Extract the (X, Y) coordinate from the center of the cell holding the provided text.  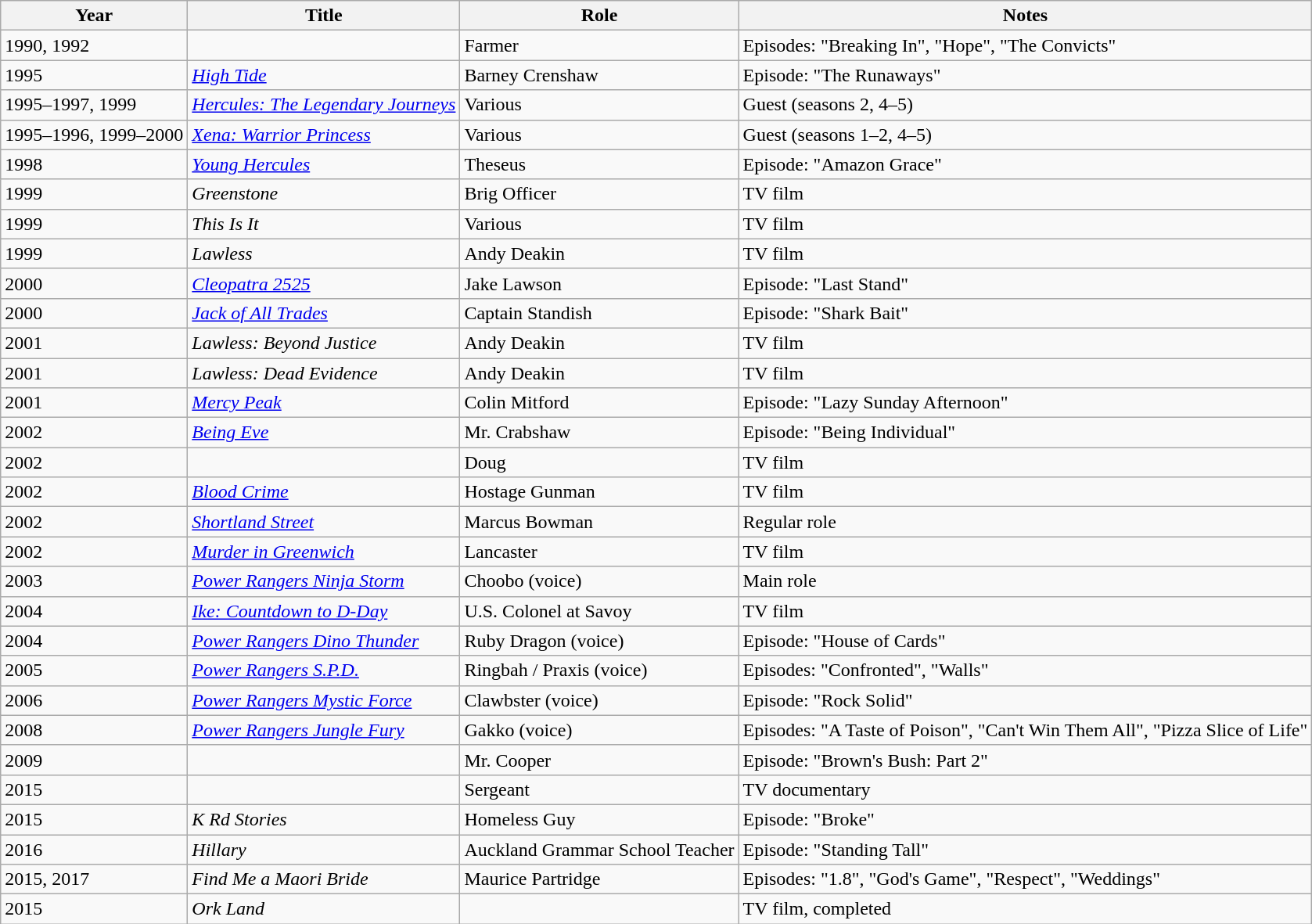
Episode: "The Runaways" (1025, 75)
TV film, completed (1025, 909)
Ringbah / Praxis (voice) (599, 671)
Mr. Crabshaw (599, 433)
Episode: "Amazon Grace" (1025, 164)
Cleopatra 2525 (324, 283)
Jake Lawson (599, 283)
Choobo (voice) (599, 581)
Episode: "Last Stand" (1025, 283)
Being Eve (324, 433)
Mercy Peak (324, 403)
Episode: "Lazy Sunday Afternoon" (1025, 403)
Gakko (voice) (599, 730)
Blood Crime (324, 492)
Young Hercules (324, 164)
Episodes: "1.8", "God's Game", "Respect", "Weddings" (1025, 879)
Hillary (324, 849)
Episodes: "A Taste of Poison", "Can't Win Them All", "Pizza Slice of Life" (1025, 730)
1990, 1992 (94, 45)
Episode: "Broke" (1025, 819)
Episodes: "Breaking In", "Hope", "The Convicts" (1025, 45)
Theseus (599, 164)
Episode: "House of Cards" (1025, 641)
Sergeant (599, 789)
Shortland Street (324, 522)
2008 (94, 730)
Title (324, 16)
Murder in Greenwich (324, 552)
Greenstone (324, 194)
Episode: "Being Individual" (1025, 433)
Guest (seasons 1–2, 4–5) (1025, 135)
Main role (1025, 581)
U.S. Colonel at Savoy (599, 611)
2009 (94, 760)
Episode: "Standing Tall" (1025, 849)
Ruby Dragon (voice) (599, 641)
2003 (94, 581)
Doug (599, 462)
Homeless Guy (599, 819)
Clawbster (voice) (599, 700)
Role (599, 16)
Maurice Partridge (599, 879)
TV documentary (1025, 789)
Regular role (1025, 522)
Episode: "Shark Bait" (1025, 313)
2015, 2017 (94, 879)
Episodes: "Confronted", "Walls" (1025, 671)
Guest (seasons 2, 4–5) (1025, 105)
Farmer (599, 45)
1995–1997, 1999 (94, 105)
Mr. Cooper (599, 760)
Marcus Bowman (599, 522)
Episode: "Brown's Bush: Part 2" (1025, 760)
Hercules: The Legendary Journeys (324, 105)
Year (94, 16)
Auckland Grammar School Teacher (599, 849)
Jack of All Trades (324, 313)
Lawless: Beyond Justice (324, 343)
High Tide (324, 75)
2005 (94, 671)
Ork Land (324, 909)
This Is It (324, 224)
2006 (94, 700)
Ike: Countdown to D-Day (324, 611)
1998 (94, 164)
Find Me a Maori Bride (324, 879)
Power Rangers Jungle Fury (324, 730)
K Rd Stories (324, 819)
Power Rangers Ninja Storm (324, 581)
Lawless (324, 253)
Captain Standish (599, 313)
1995 (94, 75)
Notes (1025, 16)
Barney Crenshaw (599, 75)
Power Rangers S.P.D. (324, 671)
2016 (94, 849)
1995–1996, 1999–2000 (94, 135)
Lancaster (599, 552)
Xena: Warrior Princess (324, 135)
Colin Mitford (599, 403)
Brig Officer (599, 194)
Power Rangers Dino Thunder (324, 641)
Episode: "Rock Solid" (1025, 700)
Lawless: Dead Evidence (324, 373)
Hostage Gunman (599, 492)
Power Rangers Mystic Force (324, 700)
